Search for the cell housing the specified text and yield its (x, y) center coordinate. 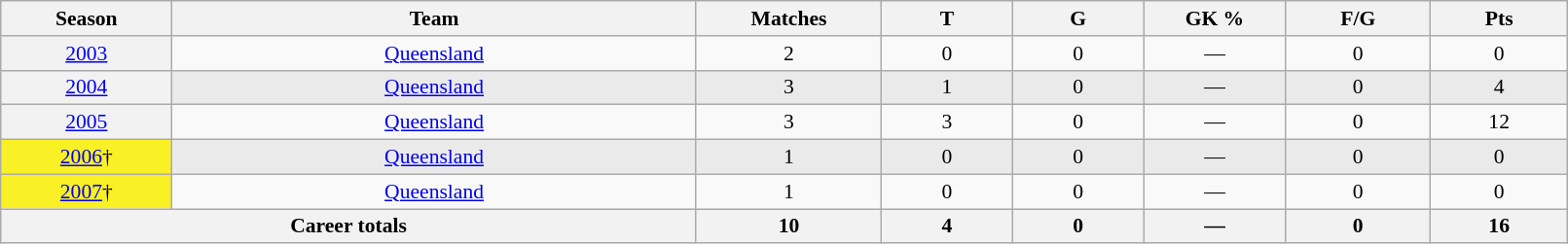
2003 (87, 53)
Matches (788, 18)
12 (1499, 122)
Pts (1499, 18)
Career totals (348, 227)
F/G (1358, 18)
T (948, 18)
G (1078, 18)
Season (87, 18)
2006† (87, 157)
2005 (87, 122)
2004 (87, 87)
2007† (87, 192)
16 (1499, 227)
10 (788, 227)
Team (434, 18)
2 (788, 53)
GK % (1215, 18)
